Determine the [x, y] coordinate at the center of the cell enclosing the given text.  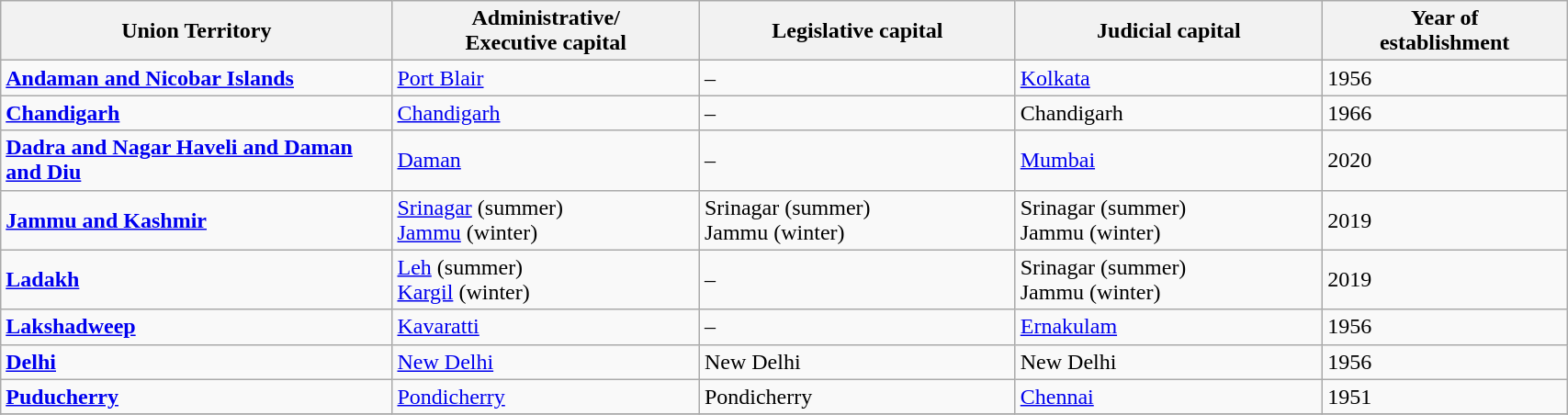
Daman [546, 160]
Puducherry [197, 397]
1951 [1445, 397]
Mumbai [1168, 160]
Port Blair [546, 78]
Ladakh [197, 279]
Legislative capital [857, 31]
Kavaratti [546, 327]
Kolkata [1168, 78]
Leh (summer)Kargil (winter) [546, 279]
Ernakulam [1168, 327]
Year ofestablishment [1445, 31]
2020 [1445, 160]
Delhi [197, 362]
Union Territory [197, 31]
Dadra and Nagar Haveli and Daman and Diu [197, 160]
Andaman and Nicobar Islands [197, 78]
Judicial capital [1168, 31]
Administrative/Executive capital [546, 31]
1966 [1445, 113]
Chennai [1168, 397]
Lakshadweep [197, 327]
Jammu and Kashmir [197, 220]
